Locate the cell with the specified text and output its [x, y] center coordinate. 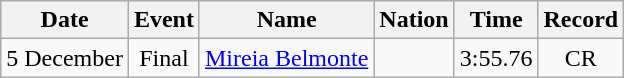
Record [581, 20]
Name [286, 20]
Event [164, 20]
Mireia Belmonte [286, 58]
Time [496, 20]
Final [164, 58]
Nation [414, 20]
CR [581, 58]
5 December [65, 58]
3:55.76 [496, 58]
Date [65, 20]
